Return [x, y] of the center of cell containing provided text 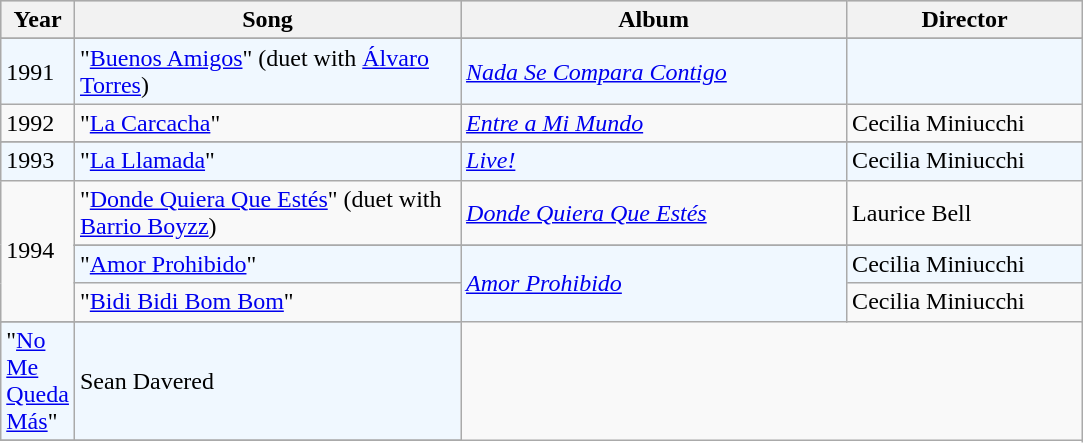
Album [654, 20]
1991 [38, 72]
Amor Prohibido [654, 283]
Director [965, 20]
Donde Quiera Que Estés [654, 212]
"Donde Quiera Que Estés" (duet with Barrio Boyzz) [267, 212]
Nada Se Compara Contigo [654, 72]
Laurice Bell [965, 212]
Sean Davered [267, 380]
Entre a Mi Mundo [654, 123]
1992 [38, 123]
"No Me Queda Más" [38, 380]
1993 [38, 161]
"La Llamada" [267, 161]
Song [267, 20]
"Amor Prohibido" [267, 264]
1994 [38, 250]
Live! [654, 161]
"Bidi Bidi Bom Bom" [267, 302]
Year [38, 20]
"La Carcacha" [267, 123]
"Buenos Amigos" (duet with Álvaro Torres) [267, 72]
